Return (X, Y) of the center of cell containing provided text 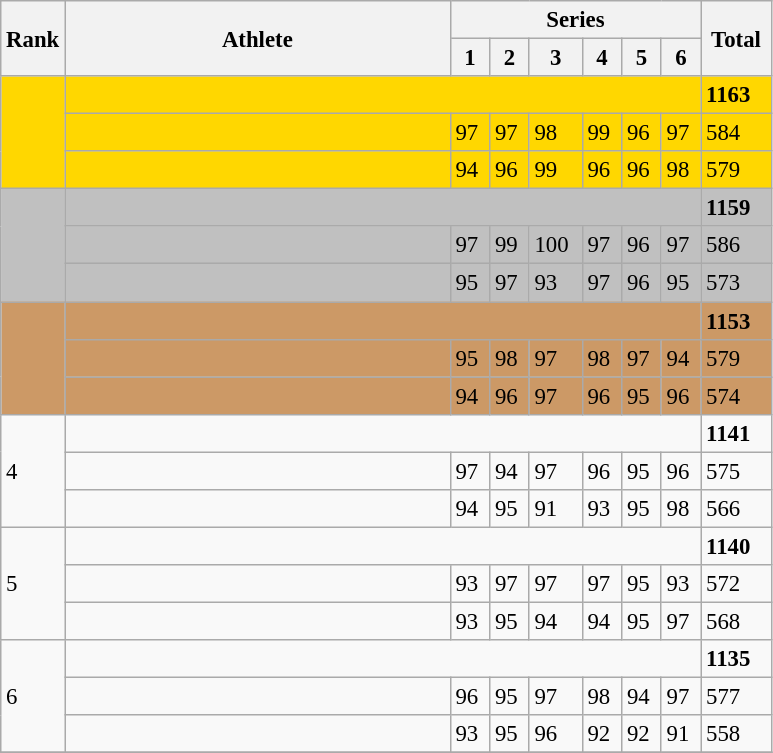
573 (736, 283)
586 (736, 245)
Total (736, 38)
Rank (33, 38)
1 (470, 58)
577 (736, 697)
558 (736, 734)
572 (736, 584)
568 (736, 621)
1140 (736, 546)
Series (576, 20)
1159 (736, 208)
566 (736, 509)
2 (510, 58)
1163 (736, 95)
1153 (736, 321)
574 (736, 396)
575 (736, 471)
3 (556, 58)
100 (556, 245)
1135 (736, 659)
Athlete (258, 38)
584 (736, 133)
1141 (736, 433)
